Return [X, Y] of the center of cell containing provided text 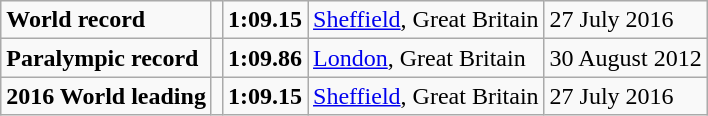
London, Great Britain [426, 58]
Paralympic record [106, 58]
30 August 2012 [626, 58]
1:09.86 [264, 58]
World record [106, 20]
2016 World leading [106, 96]
